Return the (X, Y) coordinate for the center point of the cell that contains the specified text.  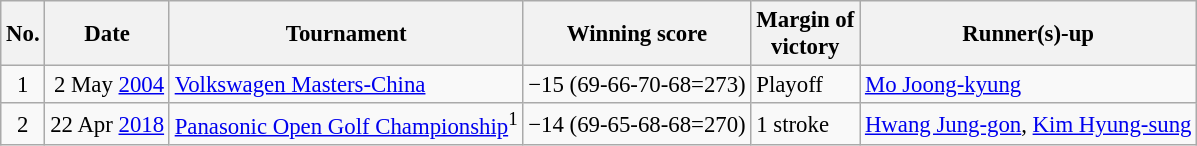
Margin ofvictory (806, 34)
Runner(s)-up (1028, 34)
Date (107, 34)
Winning score (637, 34)
Tournament (346, 34)
Hwang Jung-gon, Kim Hyung-sung (1028, 124)
Mo Joong-kyung (1028, 85)
Playoff (806, 85)
2 (23, 124)
−14 (69-65-68-68=270) (637, 124)
−15 (69-66-70-68=273) (637, 85)
22 Apr 2018 (107, 124)
No. (23, 34)
2 May 2004 (107, 85)
Volkswagen Masters-China (346, 85)
1 stroke (806, 124)
Panasonic Open Golf Championship1 (346, 124)
1 (23, 85)
